For the text-containing cell, return its midpoint in (x, y) coordinate format. 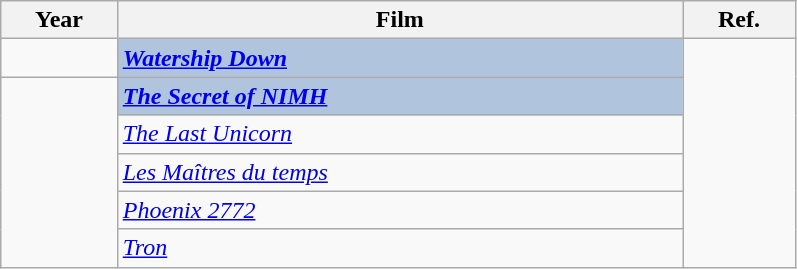
Year (59, 20)
The Secret of NIMH (400, 96)
Ref. (738, 20)
Les Maîtres du temps (400, 172)
Tron (400, 248)
Phoenix 2772 (400, 210)
Film (400, 20)
Watership Down (400, 58)
The Last Unicorn (400, 134)
